Find where the given text appears and provide that cell's center as [x, y] coordinate. 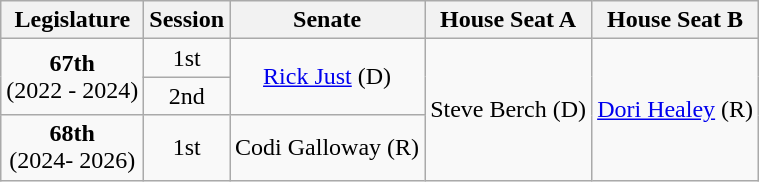
Dori Healey (R) [676, 110]
House Seat A [508, 20]
Steve Berch (D) [508, 110]
68th (2024- 2026) [72, 148]
Senate [328, 20]
Session [187, 20]
2nd [187, 96]
Legislature [72, 20]
Rick Just (D) [328, 77]
Codi Galloway (R) [328, 148]
House Seat B [676, 20]
67th (2022 - 2024) [72, 77]
